Capture the cell that displays the provided text and extract its [X, Y] central coordinate. 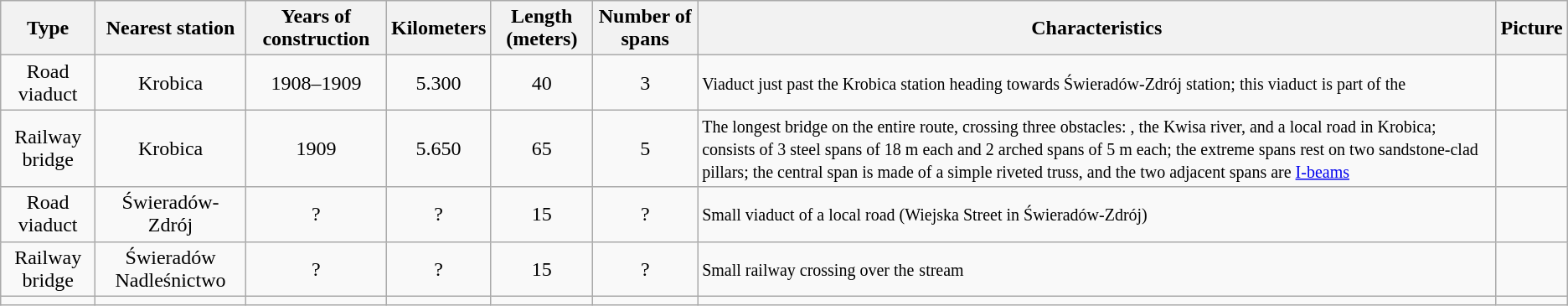
Small viaduct of a local road (Wiejska Street in Świeradów-Zdrój) [1097, 215]
Świeradów Nadleśnictwo [171, 268]
Type [49, 29]
Length (meters) [542, 29]
Świeradów-Zdrój [171, 215]
5.650 [438, 148]
Number of spans [645, 29]
Kilometers [438, 29]
1908–1909 [316, 82]
5 [645, 148]
Viaduct just past the Krobica station heading towards Świeradów-Zdrój station; this viaduct is part of the [1097, 82]
Years of construction [316, 29]
65 [542, 148]
Small railway crossing over the stream [1097, 268]
5.300 [438, 82]
3 [645, 82]
Picture [1531, 29]
1909 [316, 148]
Nearest station [171, 29]
40 [542, 82]
Characteristics [1097, 29]
